Capture the cell that displays the provided text and extract its (x, y) central coordinate. 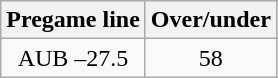
AUB –27.5 (74, 58)
58 (210, 58)
Over/under (210, 20)
Pregame line (74, 20)
